Pinpoint the cell where the given text exists, returning its (X, Y) midpoint coordinate. 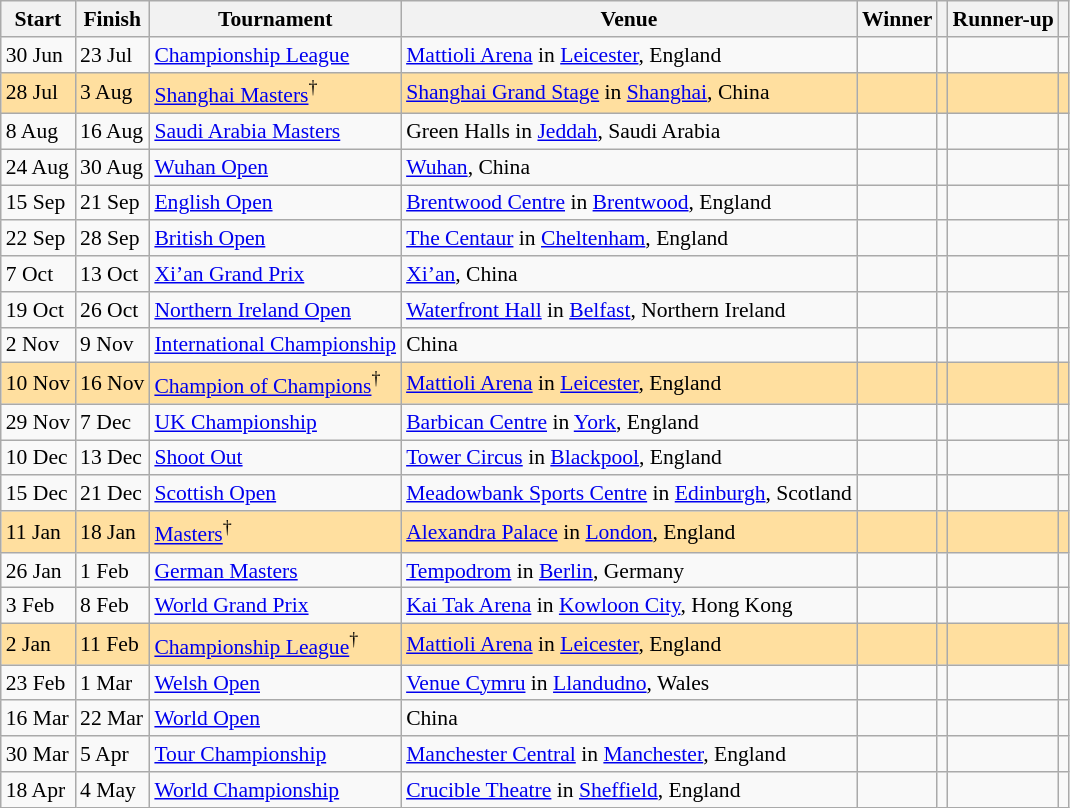
19 Oct (38, 310)
Wuhan, China (629, 167)
7 Dec (112, 422)
13 Oct (112, 274)
4 May (112, 790)
World Open (275, 719)
The Centaur in Cheltenham, England (629, 239)
British Open (275, 239)
15 Dec (38, 494)
Wuhan Open (275, 167)
Barbican Centre in York, England (629, 422)
Northern Ireland Open (275, 310)
24 Aug (38, 167)
5 Apr (112, 754)
Saudi Arabia Masters (275, 132)
26 Jan (38, 571)
Championship League† (275, 644)
Brentwood Centre in Brentwood, England (629, 203)
Tour Championship (275, 754)
Tournament (275, 19)
1 Mar (112, 683)
10 Nov (38, 384)
3 Feb (38, 606)
10 Dec (38, 458)
22 Sep (38, 239)
Masters† (275, 532)
Meadowbank Sports Centre in Edinburgh, Scotland (629, 494)
16 Aug (112, 132)
Venue Cymru in Llandudno, Wales (629, 683)
26 Oct (112, 310)
Shoot Out (275, 458)
30 Aug (112, 167)
30 Jun (38, 55)
29 Nov (38, 422)
2 Jan (38, 644)
Champion of Champions† (275, 384)
8 Aug (38, 132)
Tower Circus in Blackpool, England (629, 458)
23 Jul (112, 55)
Championship League (275, 55)
1 Feb (112, 571)
Scottish Open (275, 494)
18 Apr (38, 790)
28 Sep (112, 239)
Welsh Open (275, 683)
Manchester Central in Manchester, England (629, 754)
Start (38, 19)
Green Halls in Jeddah, Saudi Arabia (629, 132)
15 Sep (38, 203)
Tempodrom in Berlin, Germany (629, 571)
International Championship (275, 345)
Xi’an Grand Prix (275, 274)
Crucible Theatre in Sheffield, England (629, 790)
Venue (629, 19)
Waterfront Hall in Belfast, Northern Ireland (629, 310)
Kai Tak Arena in Kowloon City, Hong Kong (629, 606)
16 Nov (112, 384)
23 Feb (38, 683)
World Grand Prix (275, 606)
22 Mar (112, 719)
Winner (898, 19)
11 Jan (38, 532)
Xi’an, China (629, 274)
Shanghai Grand Stage in Shanghai, China (629, 92)
UK Championship (275, 422)
3 Aug (112, 92)
2 Nov (38, 345)
8 Feb (112, 606)
English Open (275, 203)
Shanghai Masters† (275, 92)
German Masters (275, 571)
World Championship (275, 790)
21 Dec (112, 494)
11 Feb (112, 644)
16 Mar (38, 719)
Alexandra Palace in London, England (629, 532)
30 Mar (38, 754)
Runner-up (1004, 19)
18 Jan (112, 532)
Finish (112, 19)
7 Oct (38, 274)
9 Nov (112, 345)
13 Dec (112, 458)
21 Sep (112, 203)
28 Jul (38, 92)
